Pinpoint the cell where the given text exists, returning its (X, Y) midpoint coordinate. 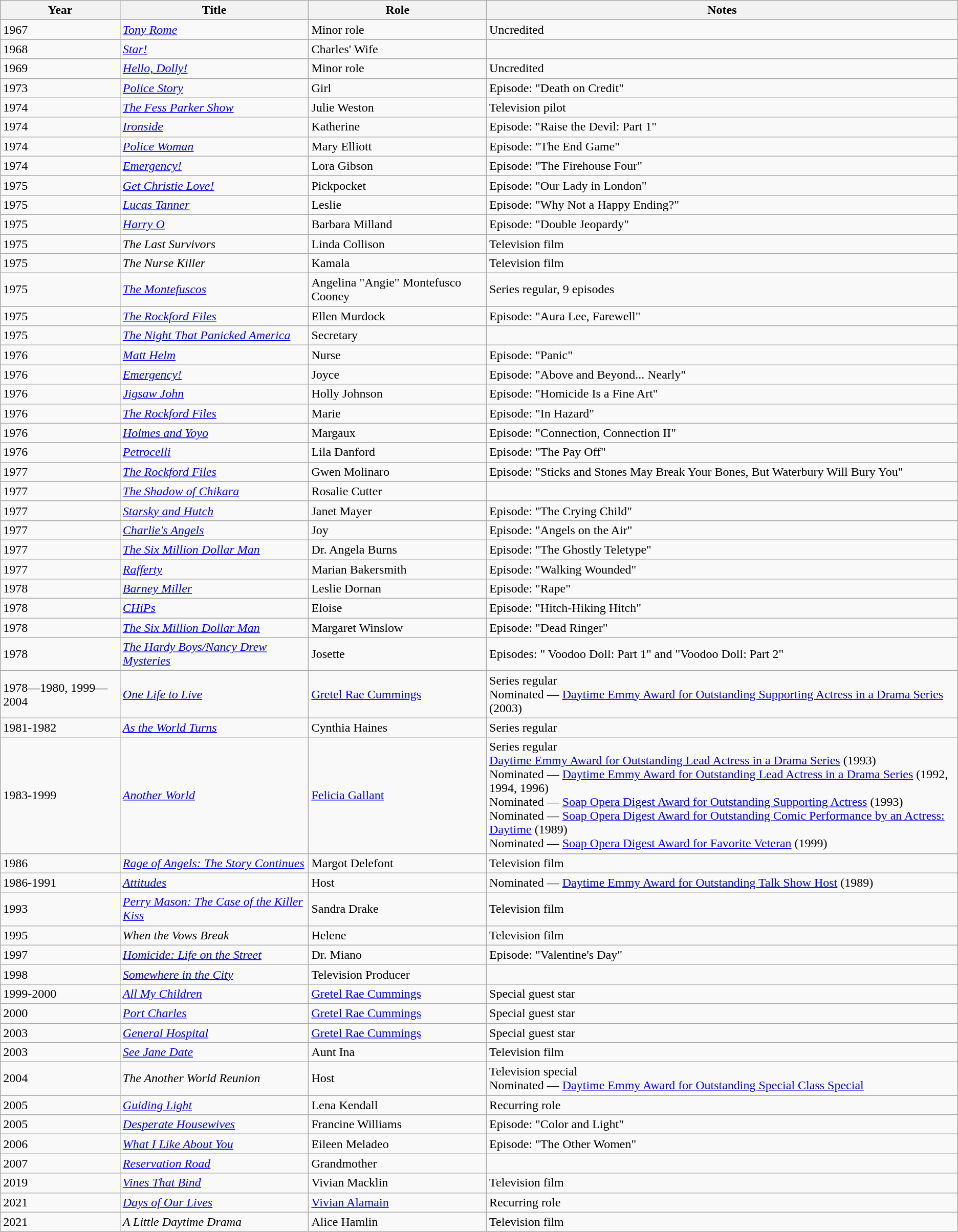
Charles' Wife (398, 49)
Barney Miller (214, 589)
Girl (398, 88)
Harry O (214, 224)
Holmes and Yoyo (214, 433)
General Hospital (214, 1033)
Holly Johnson (398, 394)
Episode: "Homicide Is a Fine Art" (723, 394)
Somewhere in the City (214, 974)
Episode: "Rape" (723, 589)
1983-1999 (60, 795)
Episode: "Sticks and Stones May Break Your Bones, But Waterbury Will Bury You" (723, 472)
Episode: "The Crying Child" (723, 511)
Police Woman (214, 146)
1968 (60, 49)
As the World Turns (214, 728)
Episode: "The Pay Off" (723, 452)
Vivian Alamain (398, 1202)
Episode: "In Hazard" (723, 413)
Helene (398, 935)
Nominated — Daytime Emmy Award for Outstanding Talk Show Host (1989) (723, 883)
Episode: "Hitch-Hiking Hitch" (723, 608)
2004 (60, 1079)
Pickpocket (398, 185)
When the Vows Break (214, 935)
1981-1982 (60, 728)
Julie Weston (398, 107)
Episode: "Death on Credit" (723, 88)
Perry Mason: The Case of the Killer Kiss (214, 909)
Francine Williams (398, 1125)
The Shadow of Chikara (214, 491)
The Another World Reunion (214, 1079)
Felicia Gallant (398, 795)
Television Producer (398, 974)
Episode: "Above and Beyond... Nearly" (723, 375)
Year (60, 10)
Reservation Road (214, 1163)
Rosalie Cutter (398, 491)
Episode: "Aura Lee, Farewell" (723, 316)
Episode: "Valentine's Day" (723, 955)
One Life to Live (214, 694)
Angelina "Angie" Montefusco Cooney (398, 290)
Charlie's Angels (214, 530)
Gwen Molinaro (398, 472)
Notes (723, 10)
Petrocelli (214, 452)
The Hardy Boys/Nancy Drew Mysteries (214, 654)
Secretary (398, 336)
All My Children (214, 994)
Marian Bakersmith (398, 569)
Episode: "Connection, Connection II" (723, 433)
2000 (60, 1013)
Eileen Meladeo (398, 1144)
Tony Rome (214, 30)
Another World (214, 795)
Title (214, 10)
Episode: "The End Game" (723, 146)
Episode: "The Ghostly Teletype" (723, 549)
Marie (398, 413)
Episode: "Dead Ringer" (723, 628)
Joyce (398, 375)
Aunt Ina (398, 1052)
1993 (60, 909)
Eloise (398, 608)
Homicide: Life on the Street (214, 955)
1967 (60, 30)
Dr. Miano (398, 955)
Series regularNominated — Daytime Emmy Award for Outstanding Supporting Actress in a Drama Series (2003) (723, 694)
Katherine (398, 127)
Episode: "Panic" (723, 355)
CHiPs (214, 608)
Leslie (398, 205)
Rafferty (214, 569)
Episode: "Walking Wounded" (723, 569)
1999-2000 (60, 994)
Television specialNominated — Daytime Emmy Award for Outstanding Special Class Special (723, 1079)
Rage of Angels: The Story Continues (214, 863)
Lora Gibson (398, 166)
Lucas Tanner (214, 205)
1978—1980, 1999—2004 (60, 694)
1986 (60, 863)
Mary Elliott (398, 146)
Episode: "Angels on the Air" (723, 530)
The Montefuscos (214, 290)
Episode: "Our Lady in London" (723, 185)
1995 (60, 935)
Days of Our Lives (214, 1202)
Hello, Dolly! (214, 69)
Josette (398, 654)
Desperate Housewives (214, 1125)
Get Christie Love! (214, 185)
Dr. Angela Burns (398, 549)
Linda Collison (398, 244)
The Night That Panicked America (214, 336)
Port Charles (214, 1013)
Matt Helm (214, 355)
Star! (214, 49)
2007 (60, 1163)
A Little Daytime Drama (214, 1222)
Margaux (398, 433)
Episode: "Why Not a Happy Ending?" (723, 205)
Guiding Light (214, 1105)
Episode: "Raise the Devil: Part 1" (723, 127)
Kamala (398, 263)
Starsky and Hutch (214, 511)
The Nurse Killer (214, 263)
Joy (398, 530)
Vivian Macklin (398, 1183)
Margaret Winslow (398, 628)
Attitudes (214, 883)
Vines That Bind (214, 1183)
Episode: "The Other Women" (723, 1144)
Grandmother (398, 1163)
Sandra Drake (398, 909)
Barbara Milland (398, 224)
Episodes: " Voodoo Doll: Part 1" and "Voodoo Doll: Part 2" (723, 654)
Margot Delefont (398, 863)
What I Like About You (214, 1144)
Janet Mayer (398, 511)
The Fess Parker Show (214, 107)
Lena Kendall (398, 1105)
See Jane Date (214, 1052)
Series regular (723, 728)
Ironside (214, 127)
Episode: "Double Jeopardy" (723, 224)
Role (398, 10)
Lila Danford (398, 452)
Cynthia Haines (398, 728)
1986-1991 (60, 883)
Police Story (214, 88)
1969 (60, 69)
Ellen Murdock (398, 316)
Leslie Dornan (398, 589)
The Last Survivors (214, 244)
Episode: "The Firehouse Four" (723, 166)
2006 (60, 1144)
Nurse (398, 355)
Episode: "Color and Light" (723, 1125)
1997 (60, 955)
Series regular, 9 episodes (723, 290)
1973 (60, 88)
Television pilot (723, 107)
1998 (60, 974)
2019 (60, 1183)
Alice Hamlin (398, 1222)
Jigsaw John (214, 394)
